From the cell containing the given text, extract its center point as [x, y] coordinate. 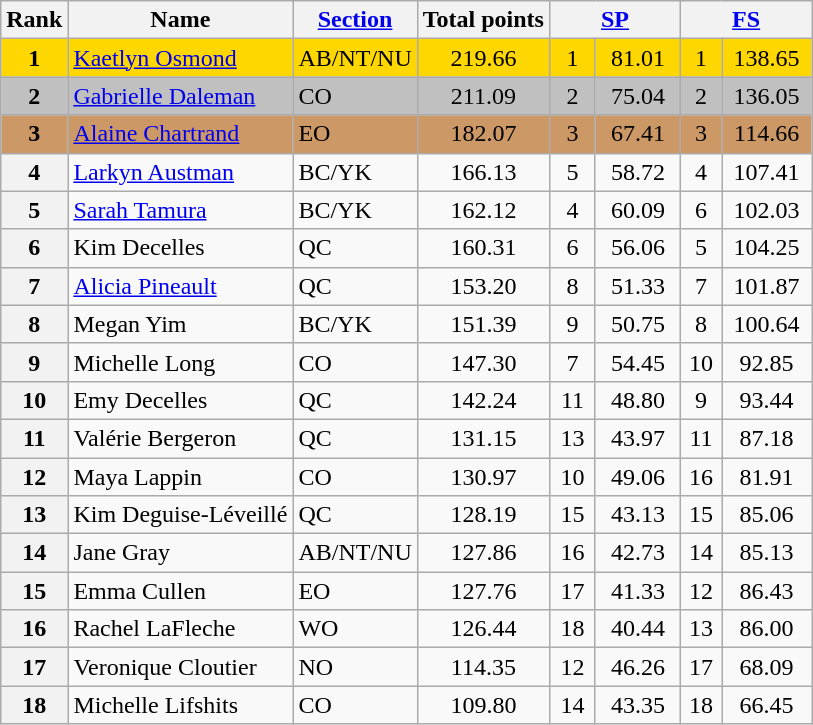
Megan Yim [180, 324]
Kaetlyn Osmond [180, 58]
109.80 [483, 705]
128.19 [483, 515]
Name [180, 20]
Section [355, 20]
211.09 [483, 96]
FS [746, 20]
Michelle Long [180, 362]
66.45 [767, 705]
Emma Cullen [180, 591]
Michelle Lifshits [180, 705]
131.15 [483, 438]
49.06 [638, 477]
81.01 [638, 58]
130.97 [483, 477]
101.87 [767, 286]
92.85 [767, 362]
56.06 [638, 248]
Kim Decelles [180, 248]
Total points [483, 20]
43.97 [638, 438]
182.07 [483, 134]
114.66 [767, 134]
Larkyn Austman [180, 172]
100.64 [767, 324]
42.73 [638, 553]
Valérie Bergeron [180, 438]
46.26 [638, 667]
Rachel LaFleche [180, 629]
67.41 [638, 134]
147.30 [483, 362]
142.24 [483, 400]
138.65 [767, 58]
126.44 [483, 629]
104.25 [767, 248]
153.20 [483, 286]
114.35 [483, 667]
68.09 [767, 667]
Alaine Chartrand [180, 134]
54.45 [638, 362]
60.09 [638, 210]
50.75 [638, 324]
85.13 [767, 553]
166.13 [483, 172]
43.35 [638, 705]
WO [355, 629]
219.66 [483, 58]
NO [355, 667]
86.43 [767, 591]
Emy Decelles [180, 400]
93.44 [767, 400]
Sarah Tamura [180, 210]
Kim Deguise-Léveillé [180, 515]
75.04 [638, 96]
Jane Gray [180, 553]
43.13 [638, 515]
127.86 [483, 553]
162.12 [483, 210]
81.91 [767, 477]
107.41 [767, 172]
Gabrielle Daleman [180, 96]
102.03 [767, 210]
40.44 [638, 629]
SP [614, 20]
Veronique Cloutier [180, 667]
136.05 [767, 96]
87.18 [767, 438]
48.80 [638, 400]
86.00 [767, 629]
41.33 [638, 591]
160.31 [483, 248]
51.33 [638, 286]
Alicia Pineault [180, 286]
Rank [34, 20]
85.06 [767, 515]
151.39 [483, 324]
Maya Lappin [180, 477]
127.76 [483, 591]
58.72 [638, 172]
